Provide the [x, y] coordinate of the cell's center where the given text is located.  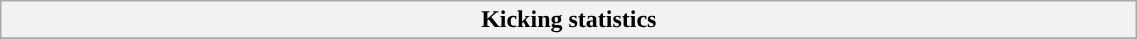
Kicking statistics [569, 20]
